Detect which cell encompasses the target text, then output its (X, Y) center coordinate. 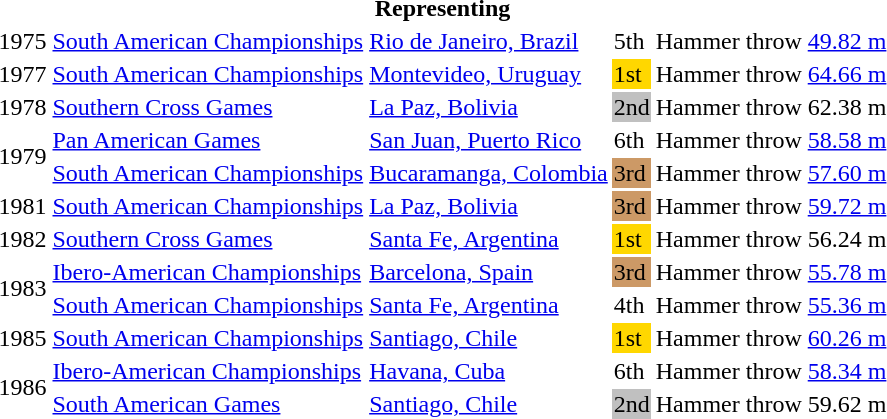
Montevideo, Uruguay (489, 74)
Pan American Games (208, 140)
San Juan, Puerto Rico (489, 140)
Barcelona, Spain (489, 272)
Rio de Janeiro, Brazil (489, 41)
4th (632, 305)
South American Games (208, 404)
Bucaramanga, Colombia (489, 173)
Havana, Cuba (489, 371)
5th (632, 41)
